Scan for the cell matching the given text and deliver its (X, Y) coordinate at center. 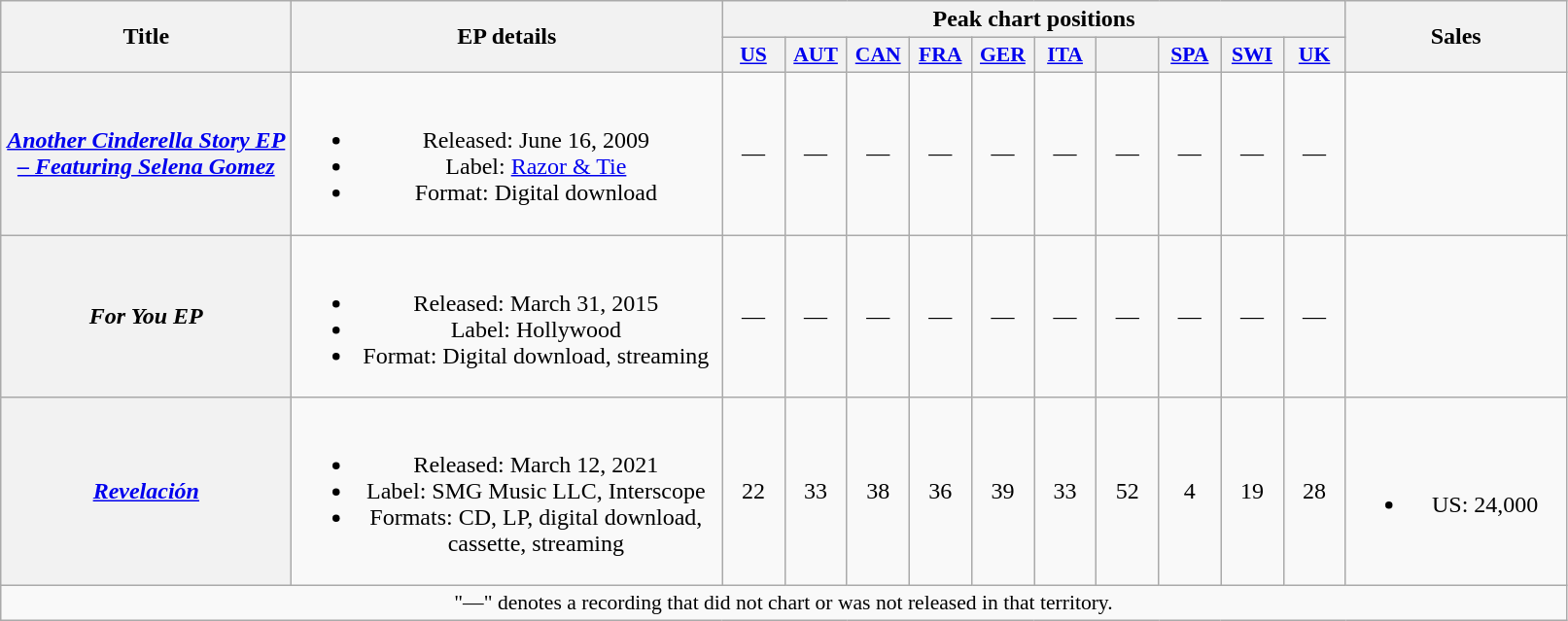
Released: March 31, 2015Label: HollywoodFormat: Digital download, streaming (507, 317)
ITA (1065, 55)
28 (1314, 492)
FRA (940, 55)
Sales (1456, 37)
US (753, 55)
19 (1252, 492)
US: 24,000 (1456, 492)
Released: June 16, 2009Label: Razor & TieFormat: Digital download (507, 154)
EP details (507, 37)
52 (1128, 492)
UK (1314, 55)
Another Cinderella Story EP – Featuring Selena Gomez (146, 154)
4 (1190, 492)
GER (1002, 55)
SPA (1190, 55)
Released: March 12, 2021Label: SMG Music LLC, InterscopeFormats: CD, LP, digital download, cassette, streaming (507, 492)
"—" denotes a recording that did not chart or was not released in that territory. (784, 604)
22 (753, 492)
Title (146, 37)
For You EP (146, 317)
SWI (1252, 55)
CAN (878, 55)
38 (878, 492)
36 (940, 492)
Revelación (146, 492)
Peak chart positions (1034, 19)
39 (1002, 492)
AUT (816, 55)
